Search for the cell housing the specified text and yield its [X, Y] center coordinate. 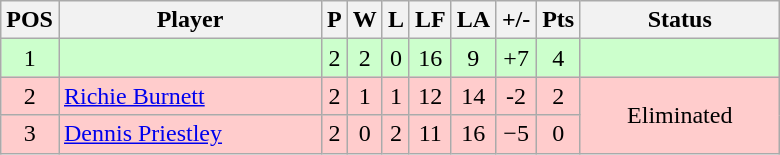
+7 [516, 58]
Eliminated [680, 115]
P [335, 20]
Status [680, 20]
14 [473, 96]
LA [473, 20]
L [396, 20]
9 [473, 58]
3 [30, 134]
W [364, 20]
−5 [516, 134]
LF [430, 20]
-2 [516, 96]
Richie Burnett [190, 96]
Player [190, 20]
POS [30, 20]
Dennis Priestley [190, 134]
12 [430, 96]
Pts [558, 20]
11 [430, 134]
4 [558, 58]
+/- [516, 20]
